Locate the cell with the specified text and output its (X, Y) center coordinate. 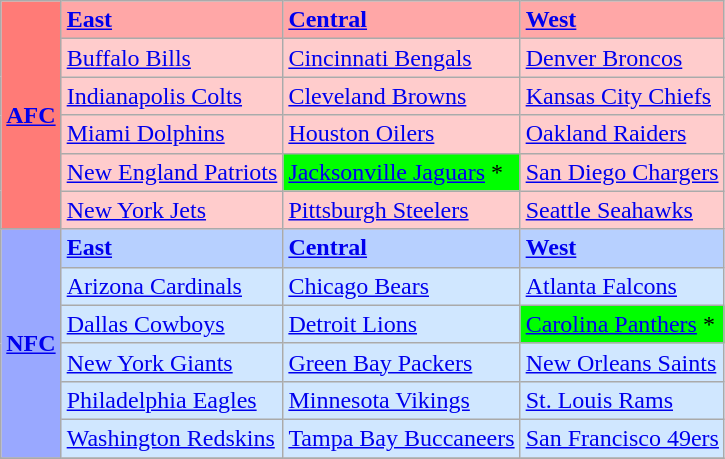
AFC (31, 115)
Miami Dolphins (172, 134)
Buffalo Bills (172, 58)
San Francisco 49ers (622, 438)
New York Giants (172, 362)
San Diego Chargers (622, 172)
Green Bay Packers (402, 362)
Tampa Bay Buccaneers (402, 438)
Kansas City Chiefs (622, 96)
Pittsburgh Steelers (402, 210)
Oakland Raiders (622, 134)
Cleveland Browns (402, 96)
Houston Oilers (402, 134)
Detroit Lions (402, 324)
Arizona Cardinals (172, 286)
NFC (31, 343)
Philadelphia Eagles (172, 400)
Carolina Panthers * (622, 324)
Chicago Bears (402, 286)
St. Louis Rams (622, 400)
New York Jets (172, 210)
Jacksonville Jaguars * (402, 172)
Washington Redskins (172, 438)
Dallas Cowboys (172, 324)
Cincinnati Bengals (402, 58)
Seattle Seahawks (622, 210)
New Orleans Saints (622, 362)
Denver Broncos (622, 58)
Minnesota Vikings (402, 400)
Indianapolis Colts (172, 96)
New England Patriots (172, 172)
Atlanta Falcons (622, 286)
